Output the (x, y) coordinate of the center of the cell containing the given text.  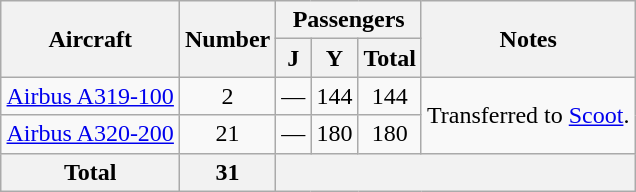
Number (227, 39)
31 (227, 172)
Notes (528, 39)
Passengers (349, 20)
Airbus A319-100 (90, 96)
21 (227, 134)
Transferred to Scoot. (528, 115)
Airbus A320-200 (90, 134)
Y (334, 58)
Aircraft (90, 39)
J (294, 58)
2 (227, 96)
